Return [x, y] of the center of cell containing provided text 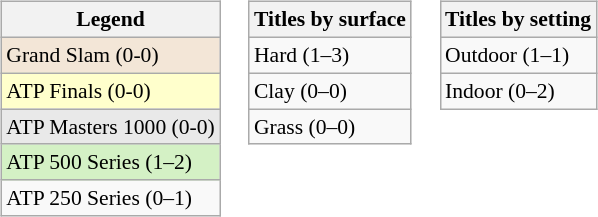
Hard (1–3) [330, 55]
ATP Masters 1000 (0-0) [110, 127]
Titles by surface [330, 20]
ATP 250 Series (0–1) [110, 198]
Grass (0–0) [330, 127]
ATP Finals (0-0) [110, 91]
Legend [110, 20]
Grand Slam (0-0) [110, 55]
Titles by setting [518, 20]
Clay (0–0) [330, 91]
Indoor (0–2) [518, 91]
Outdoor (1–1) [518, 55]
ATP 500 Series (1–2) [110, 162]
